Detect which cell encompasses the target text, then output its (X, Y) center coordinate. 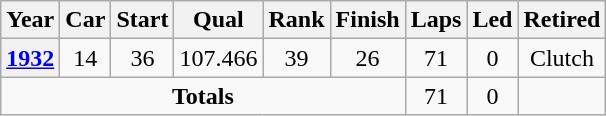
Rank (296, 20)
Totals (203, 96)
36 (142, 58)
Led (492, 20)
Retired (562, 20)
Finish (368, 20)
26 (368, 58)
Laps (436, 20)
14 (86, 58)
107.466 (218, 58)
1932 (30, 58)
Start (142, 20)
Clutch (562, 58)
Car (86, 20)
Qual (218, 20)
39 (296, 58)
Year (30, 20)
